Identify which cell holds the provided text, then report its (x, y) central coordinate. 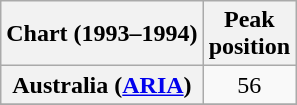
Chart (1993–1994) (102, 34)
Peakposition (249, 34)
56 (249, 85)
Australia (ARIA) (102, 85)
